Capture the cell that displays the provided text and extract its [X, Y] central coordinate. 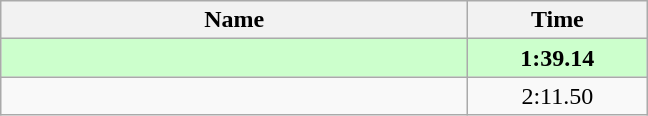
Time [558, 20]
1:39.14 [558, 58]
Name [234, 20]
2:11.50 [558, 96]
